For the text-containing cell, return its midpoint in (x, y) coordinate format. 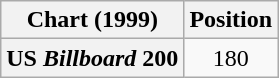
Chart (1999) (92, 20)
180 (231, 58)
US Billboard 200 (92, 58)
Position (231, 20)
